From the cell containing the given text, extract its center point as (X, Y) coordinate. 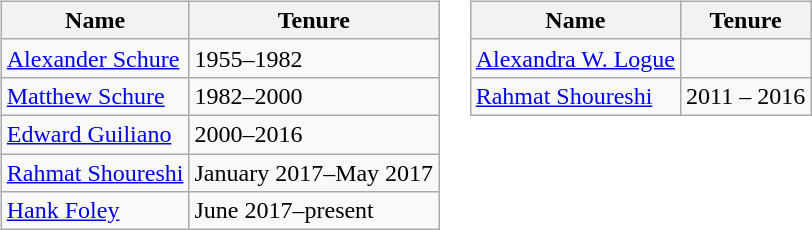
Edward Guiliano (95, 134)
Alexandra W. Logue (575, 58)
1982–2000 (314, 96)
2000–2016 (314, 134)
1955–1982 (314, 58)
Matthew Schure (95, 96)
Alexander Schure (95, 58)
January 2017–May 2017 (314, 173)
2011 – 2016 (746, 96)
Hank Foley (95, 211)
June 2017–present (314, 211)
